Return the (X, Y) coordinate for the center point of the cell that contains the specified text.  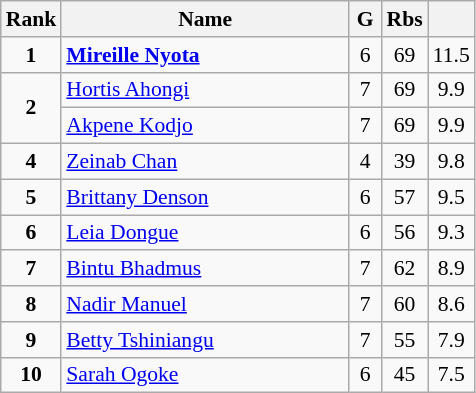
Akpene Kodjo (205, 126)
39 (405, 162)
8 (32, 304)
Zeinab Chan (205, 162)
9.8 (452, 162)
62 (405, 269)
Betty Tshiniangu (205, 340)
Bintu Bhadmus (205, 269)
Hortis Ahongi (205, 90)
Sarah Ogoke (205, 375)
55 (405, 340)
45 (405, 375)
Brittany Denson (205, 197)
Name (205, 19)
5 (32, 197)
Rank (32, 19)
2 (32, 108)
Nadir Manuel (205, 304)
8.9 (452, 269)
56 (405, 233)
7.9 (452, 340)
9.3 (452, 233)
11.5 (452, 55)
G (366, 19)
7.5 (452, 375)
Rbs (405, 19)
9 (32, 340)
1 (32, 55)
8.6 (452, 304)
57 (405, 197)
9.5 (452, 197)
60 (405, 304)
Leia Dongue (205, 233)
10 (32, 375)
Mireille Nyota (205, 55)
